For the text-containing cell, return its midpoint in (X, Y) coordinate format. 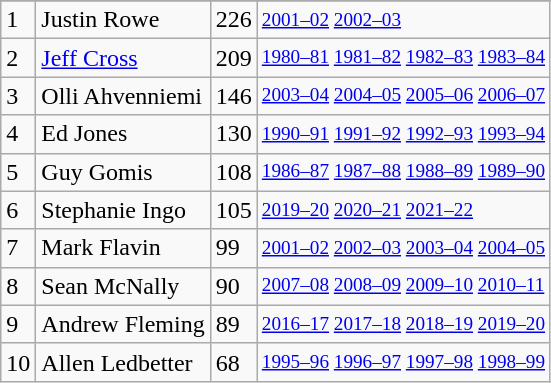
Stephanie Ingo (123, 210)
9 (18, 324)
130 (234, 134)
209 (234, 58)
2001–02 2002–03 (403, 20)
99 (234, 248)
1990–91 1991–92 1992–93 1993–94 (403, 134)
5 (18, 172)
2007–08 2008–09 2009–10 2010–11 (403, 286)
1995–96 1996–97 1997–98 1998–99 (403, 362)
Guy Gomis (123, 172)
Olli Ahvenniemi (123, 96)
1986–87 1987–88 1988–89 1989–90 (403, 172)
8 (18, 286)
226 (234, 20)
90 (234, 286)
1 (18, 20)
2003–04 2004–05 2005–06 2006–07 (403, 96)
2016–17 2017–18 2018–19 2019–20 (403, 324)
Justin Rowe (123, 20)
Ed Jones (123, 134)
89 (234, 324)
4 (18, 134)
146 (234, 96)
2 (18, 58)
2019–20 2020–21 2021–22 (403, 210)
6 (18, 210)
108 (234, 172)
Sean McNally (123, 286)
2001–02 2002–03 2003–04 2004–05 (403, 248)
105 (234, 210)
7 (18, 248)
Andrew Fleming (123, 324)
68 (234, 362)
Jeff Cross (123, 58)
10 (18, 362)
Mark Flavin (123, 248)
1980–81 1981–82 1982–83 1983–84 (403, 58)
Allen Ledbetter (123, 362)
3 (18, 96)
